Identify which cell holds the provided text, then report its [X, Y] central coordinate. 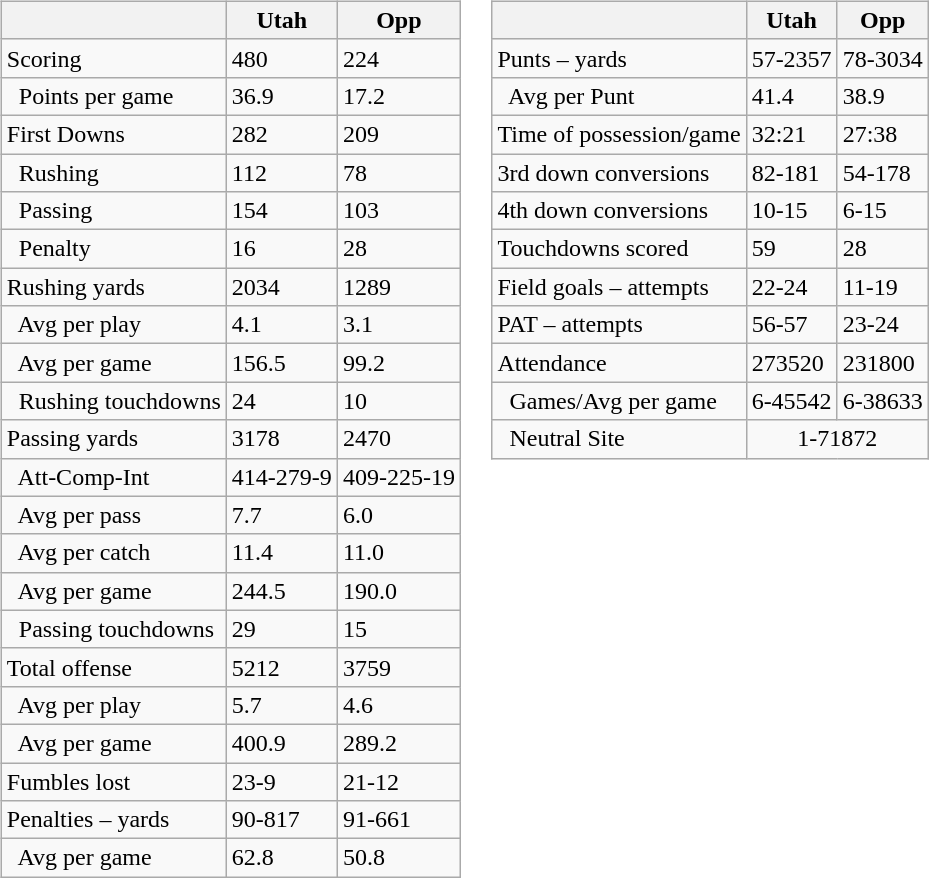
27:38 [882, 134]
6-15 [882, 211]
38.9 [882, 96]
Rushing yards [114, 287]
99.2 [398, 363]
2034 [282, 287]
Att-Comp-Int [114, 477]
400.9 [282, 743]
78-3034 [882, 58]
156.5 [282, 363]
Rushing [114, 173]
Rushing touchdowns [114, 401]
23-9 [282, 781]
409-225-19 [398, 477]
6.0 [398, 515]
1289 [398, 287]
22-24 [792, 287]
10 [398, 401]
Neutral Site [619, 439]
24 [282, 401]
3759 [398, 667]
Avg per Punt [619, 96]
3rd down conversions [619, 173]
4.1 [282, 325]
Avg per catch [114, 553]
231800 [882, 363]
90-817 [282, 820]
Passing yards [114, 439]
112 [282, 173]
36.9 [282, 96]
32:21 [792, 134]
414-279-9 [282, 477]
Time of possession/game [619, 134]
Fumbles lost [114, 781]
Penalty [114, 249]
5212 [282, 667]
4th down conversions [619, 211]
11.0 [398, 553]
29 [282, 629]
Points per game [114, 96]
82-181 [792, 173]
62.8 [282, 858]
PAT – attempts [619, 325]
78 [398, 173]
4.6 [398, 705]
Avg per pass [114, 515]
59 [792, 249]
17.2 [398, 96]
23-24 [882, 325]
3178 [282, 439]
480 [282, 58]
3.1 [398, 325]
5.7 [282, 705]
154 [282, 211]
10-15 [792, 211]
273520 [792, 363]
Penalties – yards [114, 820]
16 [282, 249]
289.2 [398, 743]
54-178 [882, 173]
6-45542 [792, 401]
15 [398, 629]
2470 [398, 439]
Passing touchdowns [114, 629]
1-71872 [837, 439]
209 [398, 134]
50.8 [398, 858]
Scoring [114, 58]
Attendance [619, 363]
11.4 [282, 553]
Passing [114, 211]
91-661 [398, 820]
41.4 [792, 96]
6-38633 [882, 401]
Total offense [114, 667]
244.5 [282, 591]
11-19 [882, 287]
190.0 [398, 591]
Punts – yards [619, 58]
Touchdowns scored [619, 249]
21-12 [398, 781]
103 [398, 211]
Games/Avg per game [619, 401]
First Downs [114, 134]
56-57 [792, 325]
Field goals – attempts [619, 287]
57-2357 [792, 58]
7.7 [282, 515]
282 [282, 134]
224 [398, 58]
